Search for the cell housing the specified text and yield its [X, Y] center coordinate. 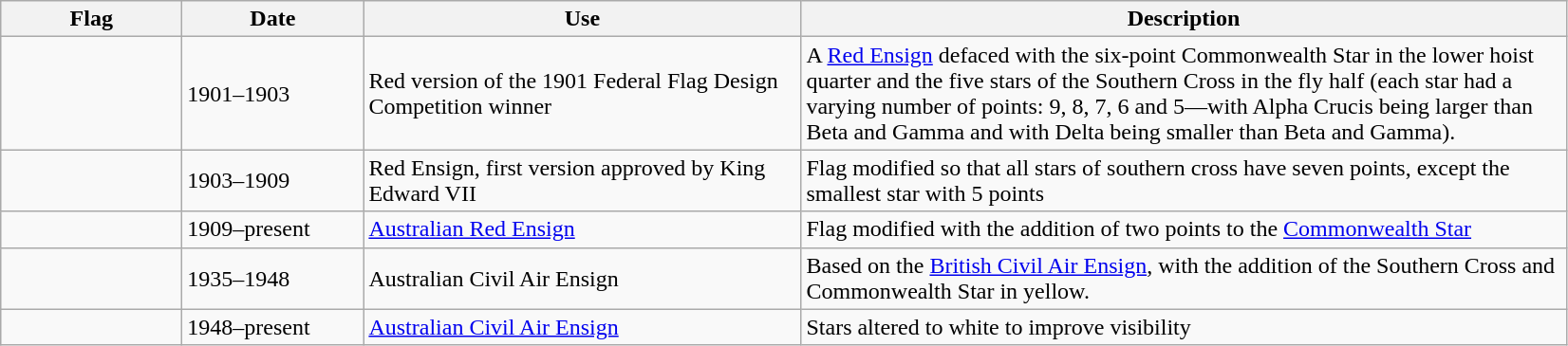
1901–1903 [273, 93]
Flag modified with the addition of two points to the Commonwealth Star [1184, 229]
Red Ensign, first version approved by King Edward VII [583, 180]
Stars altered to white to improve visibility [1184, 327]
1903–1909 [273, 180]
Use [583, 19]
1948–present [273, 327]
Based on the British Civil Air Ensign, with the addition of the Southern Cross and Commonwealth Star in yellow. [1184, 279]
Flag modified so that all stars of southern cross have seven points, except the smallest star with 5 points [1184, 180]
Description [1184, 19]
Date [273, 19]
Flag [91, 19]
1909–present [273, 229]
Australian Red Ensign [583, 229]
1935–1948 [273, 279]
Red version of the 1901 Federal Flag Design Competition winner [583, 93]
